Output the (x, y) coordinate of the center of the cell containing the given text.  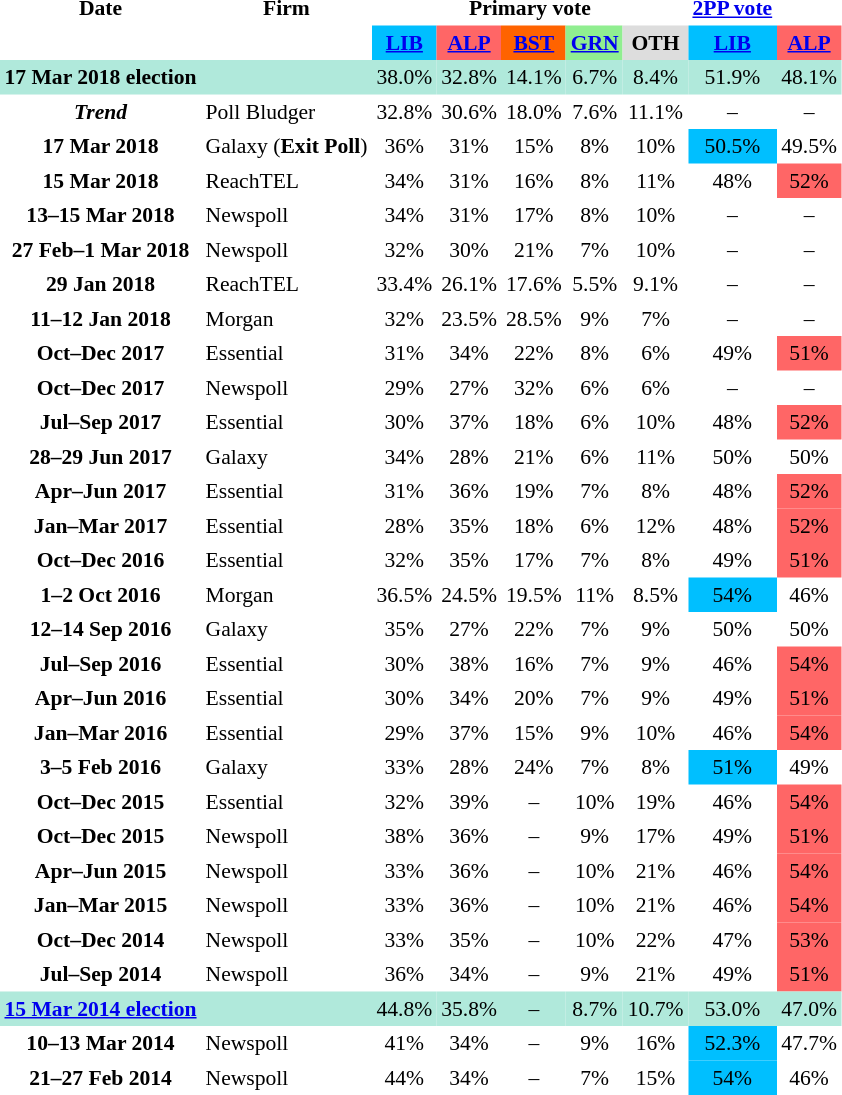
Jul–Sep 2016 (100, 663)
12% (656, 525)
14.1% (534, 77)
27 Feb–1 Mar 2018 (100, 249)
8.5% (656, 594)
10.7% (656, 1008)
17 Mar 2018 (100, 146)
28.5% (534, 318)
19.5% (534, 594)
Poll Bludger (286, 111)
21–27 Feb 2014 (100, 1077)
15 Mar 2014 election (100, 1008)
23.5% (470, 318)
48.1% (810, 77)
24.5% (470, 594)
28–29 Jun 2017 (100, 456)
50.5% (732, 146)
15 Mar 2018 (100, 180)
44.8% (404, 1008)
35.8% (470, 1008)
20% (534, 698)
47.7% (810, 1043)
10–13 Mar 2014 (100, 1043)
24% (534, 767)
Oct–Dec 2016 (100, 560)
38.0% (404, 77)
Jan–Mar 2017 (100, 525)
13–15 Mar 2018 (100, 215)
9.1% (656, 284)
6.7% (594, 77)
7.6% (594, 111)
18.0% (534, 111)
12–14 Sep 2016 (100, 629)
29 Jan 2018 (100, 284)
36.5% (404, 594)
11–12 Jan 2018 (100, 318)
26.1% (470, 284)
Jul–Sep 2014 (100, 974)
49.5% (810, 146)
Oct–Dec 2014 (100, 939)
BST (534, 42)
8.4% (656, 77)
17.6% (534, 284)
44% (404, 1077)
17 Mar 2018 election (100, 77)
Jan–Mar 2016 (100, 732)
GRN (594, 42)
Trend (100, 111)
53.0% (732, 1008)
33.4% (404, 284)
3–5 Feb 2016 (100, 767)
47.0% (810, 1008)
Apr–Jun 2015 (100, 870)
5.5% (594, 284)
Galaxy (Exit Poll) (286, 146)
30.6% (470, 111)
39% (470, 801)
47% (732, 939)
41% (404, 1043)
OTH (656, 42)
52.3% (732, 1043)
1–2 Oct 2016 (100, 594)
Apr–Jun 2016 (100, 698)
51.9% (732, 77)
Apr–Jun 2017 (100, 491)
53% (810, 939)
Jan–Mar 2015 (100, 905)
11.1% (656, 111)
Jul–Sep 2017 (100, 422)
8.7% (594, 1008)
